Pinpoint the cell where the given text exists, returning its (X, Y) midpoint coordinate. 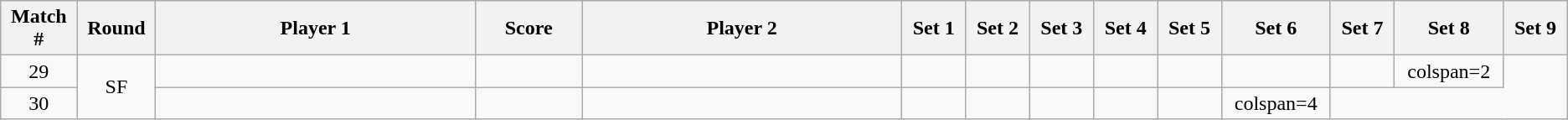
Round (116, 29)
Set 1 (933, 29)
colspan=2 (1449, 71)
Set 2 (998, 29)
29 (39, 71)
colspan=4 (1276, 103)
Set 9 (1535, 29)
Score (529, 29)
SF (116, 87)
Set 4 (1125, 29)
30 (39, 103)
Player 2 (742, 29)
Set 7 (1362, 29)
Set 5 (1189, 29)
Set 3 (1061, 29)
Set 8 (1449, 29)
Player 1 (316, 29)
Set 6 (1276, 29)
Match # (39, 29)
